Extract the (X, Y) coordinate from the center of the cell holding the provided text.  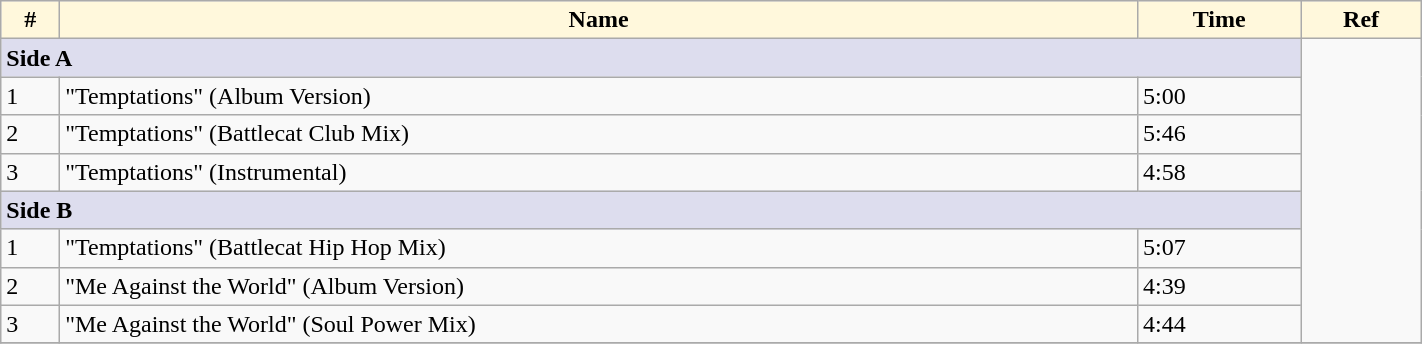
# (30, 20)
"Temptations" (Battlecat Hip Hop Mix) (599, 248)
Time (1219, 20)
4:44 (1219, 324)
"Me Against the World" (Soul Power Mix) (599, 324)
4:39 (1219, 286)
"Temptations" (Album Version) (599, 96)
Ref (1361, 20)
5:00 (1219, 96)
4:58 (1219, 172)
Side B (651, 210)
"Temptations" (Battlecat Club Mix) (599, 134)
Name (599, 20)
"Temptations" (Instrumental) (599, 172)
5:46 (1219, 134)
Side A (651, 58)
5:07 (1219, 248)
"Me Against the World" (Album Version) (599, 286)
